Scan for the cell matching the given text and deliver its (x, y) coordinate at center. 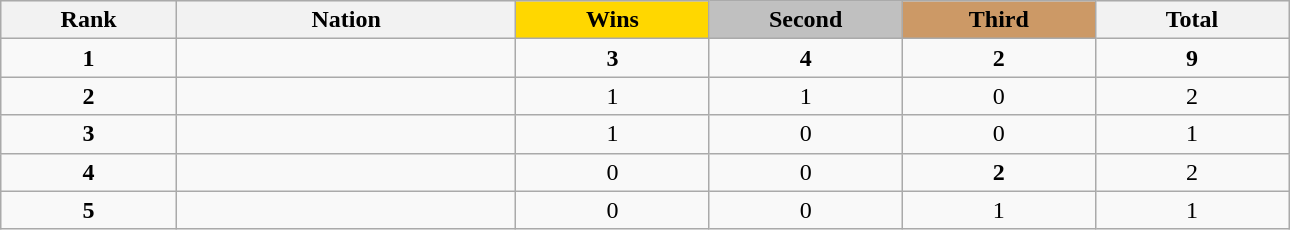
Second (806, 20)
Third (998, 20)
5 (89, 210)
Nation (346, 20)
9 (1192, 58)
Rank (89, 20)
Total (1192, 20)
Wins (612, 20)
